Output the [X, Y] coordinate of the center of the cell containing the given text.  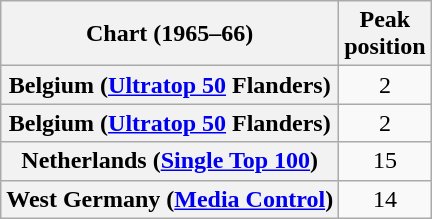
14 [385, 199]
15 [385, 161]
West Germany (Media Control) [170, 199]
Peakposition [385, 34]
Netherlands (Single Top 100) [170, 161]
Chart (1965–66) [170, 34]
